Extract the [X, Y] coordinate from the center of the cell holding the provided text.  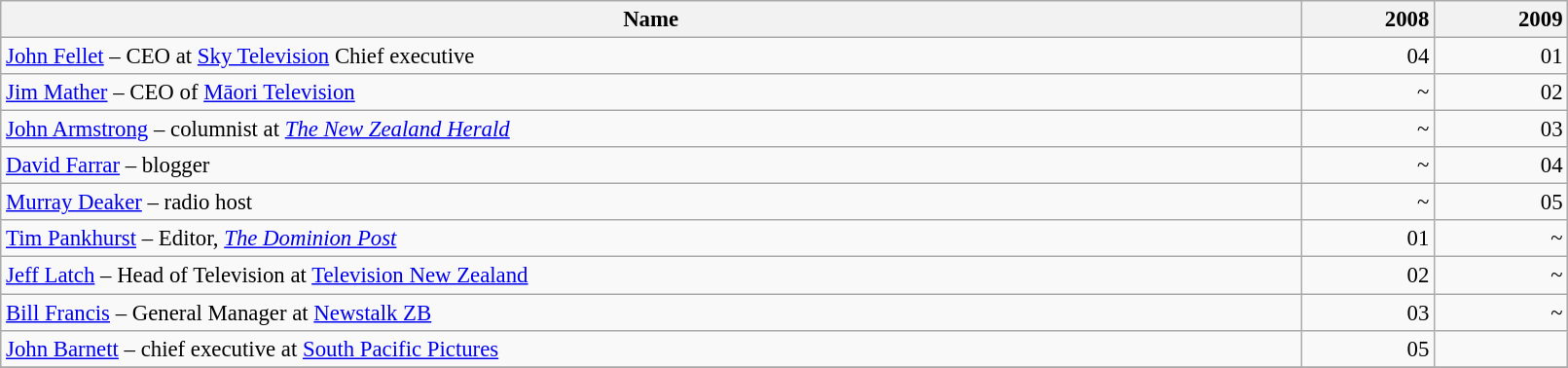
2008 [1368, 19]
David Farrar – blogger [651, 166]
2009 [1501, 19]
Name [651, 19]
Murray Deaker – radio host [651, 202]
John Barnett – chief executive at South Pacific Pictures [651, 349]
John Armstrong – columnist at The New Zealand Herald [651, 129]
Jim Mather – CEO of Māori Television [651, 92]
Tim Pankhurst – Editor, The Dominion Post [651, 239]
John Fellet – CEO at Sky Television Chief executive [651, 56]
Bill Francis – General Manager at Newstalk ZB [651, 313]
Jeff Latch – Head of Television at Television New Zealand [651, 276]
